Capture the cell that displays the provided text and extract its (x, y) central coordinate. 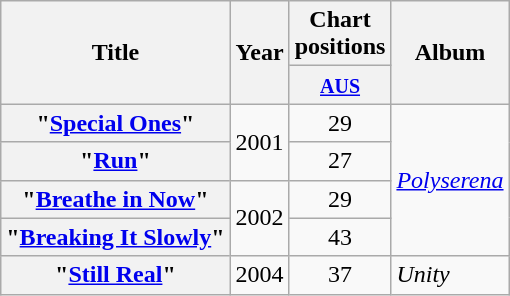
Year (260, 52)
2004 (260, 275)
"Breathe in Now" (116, 199)
"Still Real" (116, 275)
Chart positions (340, 34)
Polyserena (450, 180)
2001 (260, 142)
"Run" (116, 161)
Album (450, 52)
Title (116, 52)
37 (340, 275)
43 (340, 237)
27 (340, 161)
AUS (340, 85)
2002 (260, 218)
"Special Ones" (116, 123)
Unity (450, 275)
"Breaking It Slowly" (116, 237)
